For the text-containing cell, return its midpoint in [X, Y] coordinate format. 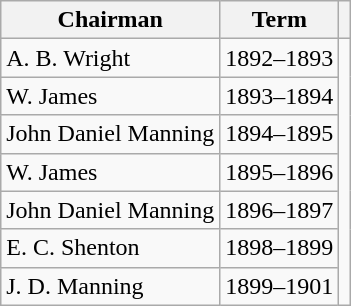
A. B. Wright [110, 58]
1893–1894 [280, 96]
Term [280, 20]
J. D. Manning [110, 286]
1894–1895 [280, 134]
1899–1901 [280, 286]
1896–1897 [280, 210]
1898–1899 [280, 248]
1892–1893 [280, 58]
Chairman [110, 20]
1895–1896 [280, 172]
E. C. Shenton [110, 248]
